For the text-containing cell, return its midpoint in (X, Y) coordinate format. 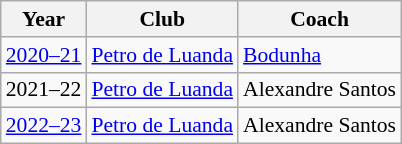
2022–23 (44, 126)
Club (162, 19)
Bodunha (320, 55)
Year (44, 19)
2020–21 (44, 55)
Coach (320, 19)
2021–22 (44, 90)
